Locate the cell with the specified text and output its (X, Y) center coordinate. 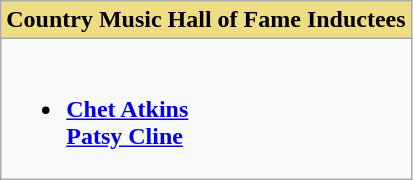
Country Music Hall of Fame Inductees (206, 20)
Chet AtkinsPatsy Cline (206, 109)
